Extract the [X, Y] coordinate from the center of the cell holding the provided text.  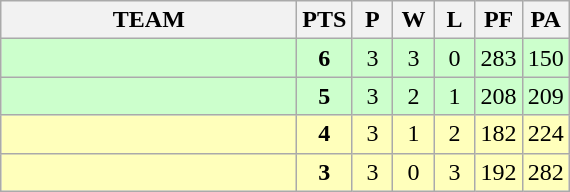
282 [546, 172]
150 [546, 58]
PTS [324, 20]
209 [546, 96]
W [414, 20]
4 [324, 134]
5 [324, 96]
208 [498, 96]
283 [498, 58]
PF [498, 20]
192 [498, 172]
224 [546, 134]
PA [546, 20]
182 [498, 134]
6 [324, 58]
TEAM [149, 20]
P [372, 20]
L [454, 20]
